Search for the cell housing the specified text and yield its [x, y] center coordinate. 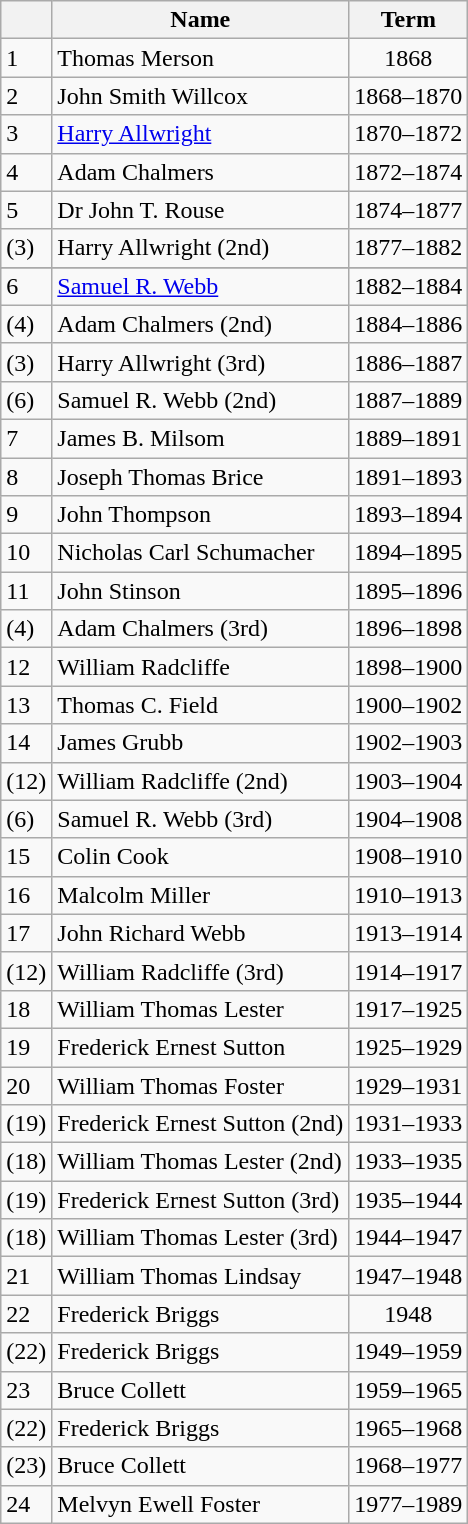
10 [26, 553]
Thomas C. Field [200, 705]
1965–1968 [408, 1428]
Adam Chalmers (3rd) [200, 629]
1889–1891 [408, 438]
1898–1900 [408, 667]
1931–1933 [408, 1124]
1882–1884 [408, 286]
Samuel R. Webb (3rd) [200, 819]
Joseph Thomas Brice [200, 477]
19 [26, 1047]
1914–1917 [408, 971]
1893–1894 [408, 515]
William Radcliffe (2nd) [200, 781]
1959–1965 [408, 1390]
Nicholas Carl Schumacher [200, 553]
1891–1893 [408, 477]
13 [26, 705]
11 [26, 591]
16 [26, 895]
12 [26, 667]
James Grubb [200, 743]
18 [26, 1009]
Frederick Ernest Sutton (3rd) [200, 1200]
Frederick Ernest Sutton (2nd) [200, 1124]
Adam Chalmers [200, 172]
John Richard Webb [200, 933]
(23) [26, 1466]
1874–1877 [408, 210]
1877–1882 [408, 248]
Frederick Ernest Sutton [200, 1047]
15 [26, 857]
William Thomas Foster [200, 1085]
Harry Allwright (2nd) [200, 248]
4 [26, 172]
1933–1935 [408, 1162]
2 [26, 96]
1977–1989 [408, 1504]
17 [26, 933]
1913–1914 [408, 933]
1929–1931 [408, 1085]
21 [26, 1276]
1868–1870 [408, 96]
1895–1896 [408, 591]
Name [200, 20]
William Thomas Lindsay [200, 1276]
1900–1902 [408, 705]
Harry Allwright (3rd) [200, 362]
Dr John T. Rouse [200, 210]
John Thompson [200, 515]
1968–1977 [408, 1466]
Adam Chalmers (2nd) [200, 324]
1925–1929 [408, 1047]
1884–1886 [408, 324]
23 [26, 1390]
1949–1959 [408, 1352]
1944–1947 [408, 1238]
20 [26, 1085]
1887–1889 [408, 400]
1910–1913 [408, 895]
1947–1948 [408, 1276]
1908–1910 [408, 857]
Thomas Merson [200, 58]
1 [26, 58]
John Stinson [200, 591]
14 [26, 743]
1902–1903 [408, 743]
8 [26, 477]
1904–1908 [408, 819]
1886–1887 [408, 362]
3 [26, 134]
1935–1944 [408, 1200]
John Smith Willcox [200, 96]
Colin Cook [200, 857]
1917–1925 [408, 1009]
James B. Milsom [200, 438]
1903–1904 [408, 781]
1948 [408, 1314]
6 [26, 286]
William Thomas Lester (3rd) [200, 1238]
Samuel R. Webb [200, 286]
1868 [408, 58]
1896–1898 [408, 629]
William Thomas Lester [200, 1009]
7 [26, 438]
1870–1872 [408, 134]
Term [408, 20]
Harry Allwright [200, 134]
Malcolm Miller [200, 895]
William Radcliffe (3rd) [200, 971]
9 [26, 515]
1894–1895 [408, 553]
5 [26, 210]
Samuel R. Webb (2nd) [200, 400]
William Radcliffe [200, 667]
24 [26, 1504]
William Thomas Lester (2nd) [200, 1162]
1872–1874 [408, 172]
Melvyn Ewell Foster [200, 1504]
22 [26, 1314]
